Search for the cell housing the specified text and yield its [x, y] center coordinate. 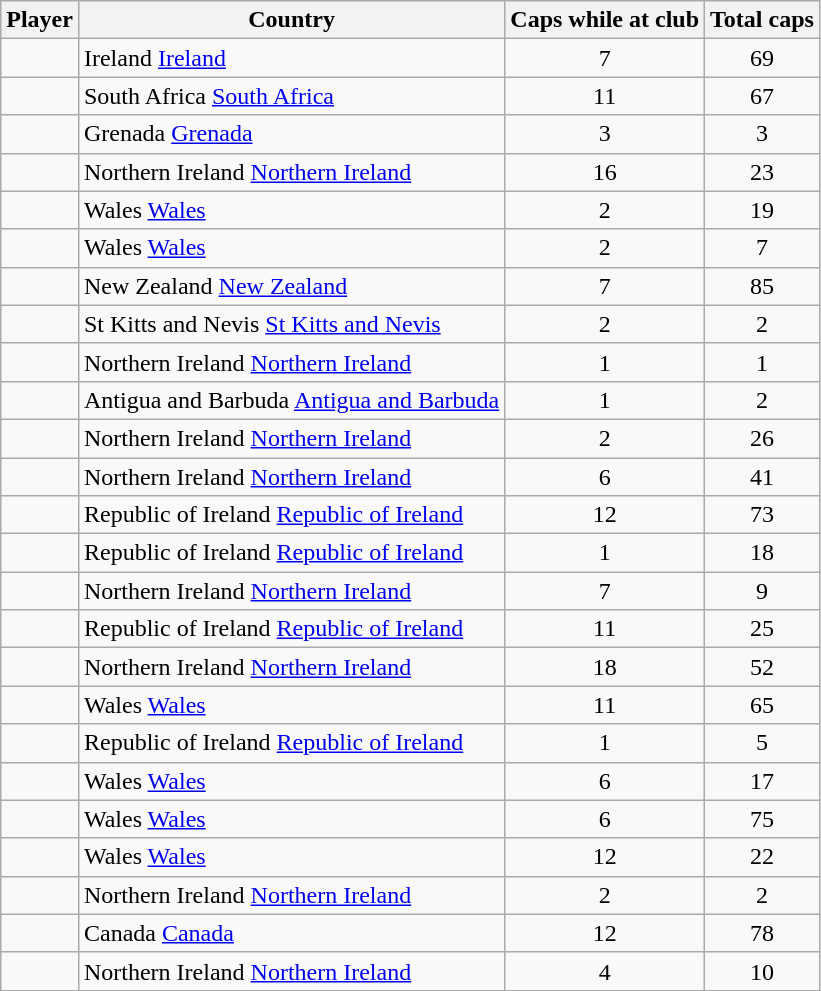
10 [762, 971]
69 [762, 58]
65 [762, 705]
Grenada Grenada [291, 134]
16 [605, 172]
75 [762, 819]
4 [605, 971]
Country [291, 20]
25 [762, 629]
85 [762, 286]
22 [762, 857]
41 [762, 477]
52 [762, 667]
5 [762, 743]
South Africa South Africa [291, 96]
26 [762, 438]
Canada Canada [291, 933]
New Zealand New Zealand [291, 286]
Ireland Ireland [291, 58]
St Kitts and Nevis St Kitts and Nevis [291, 324]
Antigua and Barbuda Antigua and Barbuda [291, 400]
Player [40, 20]
Caps while at club [605, 20]
9 [762, 591]
23 [762, 172]
78 [762, 933]
Total caps [762, 20]
73 [762, 515]
17 [762, 781]
67 [762, 96]
19 [762, 210]
